Pinpoint the cell where the given text exists, returning its (x, y) midpoint coordinate. 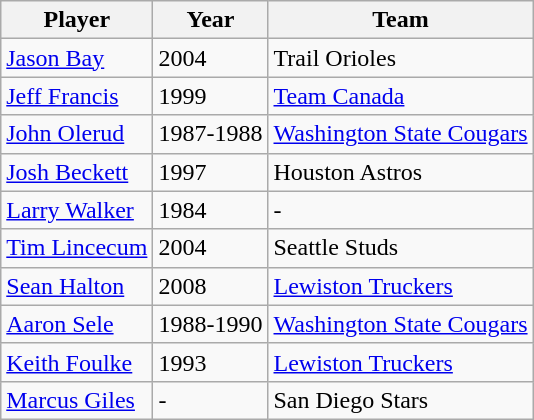
San Diego Stars (400, 400)
Player (77, 20)
1987-1988 (210, 134)
Josh Beckett (77, 172)
1984 (210, 210)
Seattle Studs (400, 248)
1999 (210, 96)
Houston Astros (400, 172)
Tim Lincecum (77, 248)
Larry Walker (77, 210)
Jeff Francis (77, 96)
Marcus Giles (77, 400)
Team Canada (400, 96)
Trail Orioles (400, 58)
Aaron Sele (77, 324)
Keith Foulke (77, 362)
Year (210, 20)
1988-1990 (210, 324)
1997 (210, 172)
John Olerud (77, 134)
Jason Bay (77, 58)
1993 (210, 362)
Sean Halton (77, 286)
Team (400, 20)
2008 (210, 286)
